Locate the cell with the specified text and output its (X, Y) center coordinate. 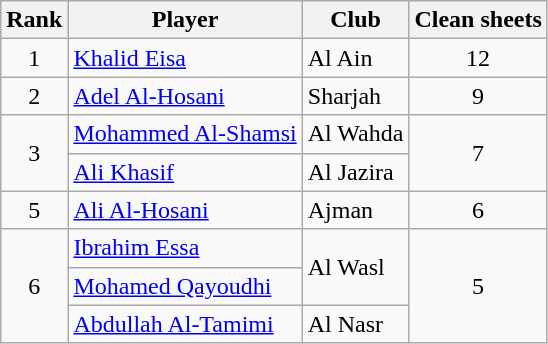
Player (185, 20)
3 (34, 153)
Club (356, 20)
Clean sheets (478, 20)
1 (34, 58)
Al Wahda (356, 134)
Al Ain (356, 58)
Adel Al-Hosani (185, 96)
Ali Al-Hosani (185, 210)
Sharjah (356, 96)
Rank (34, 20)
Abdullah Al-Tamimi (185, 324)
12 (478, 58)
9 (478, 96)
Ibrahim Essa (185, 248)
Mohamed Qayoudhi (185, 286)
Al Wasl (356, 267)
Mohammed Al-Shamsi (185, 134)
Al Nasr (356, 324)
Khalid Eisa (185, 58)
Al Jazira (356, 172)
2 (34, 96)
Ajman (356, 210)
Ali Khasif (185, 172)
7 (478, 153)
